From the cell containing the given text, extract its center point as [x, y] coordinate. 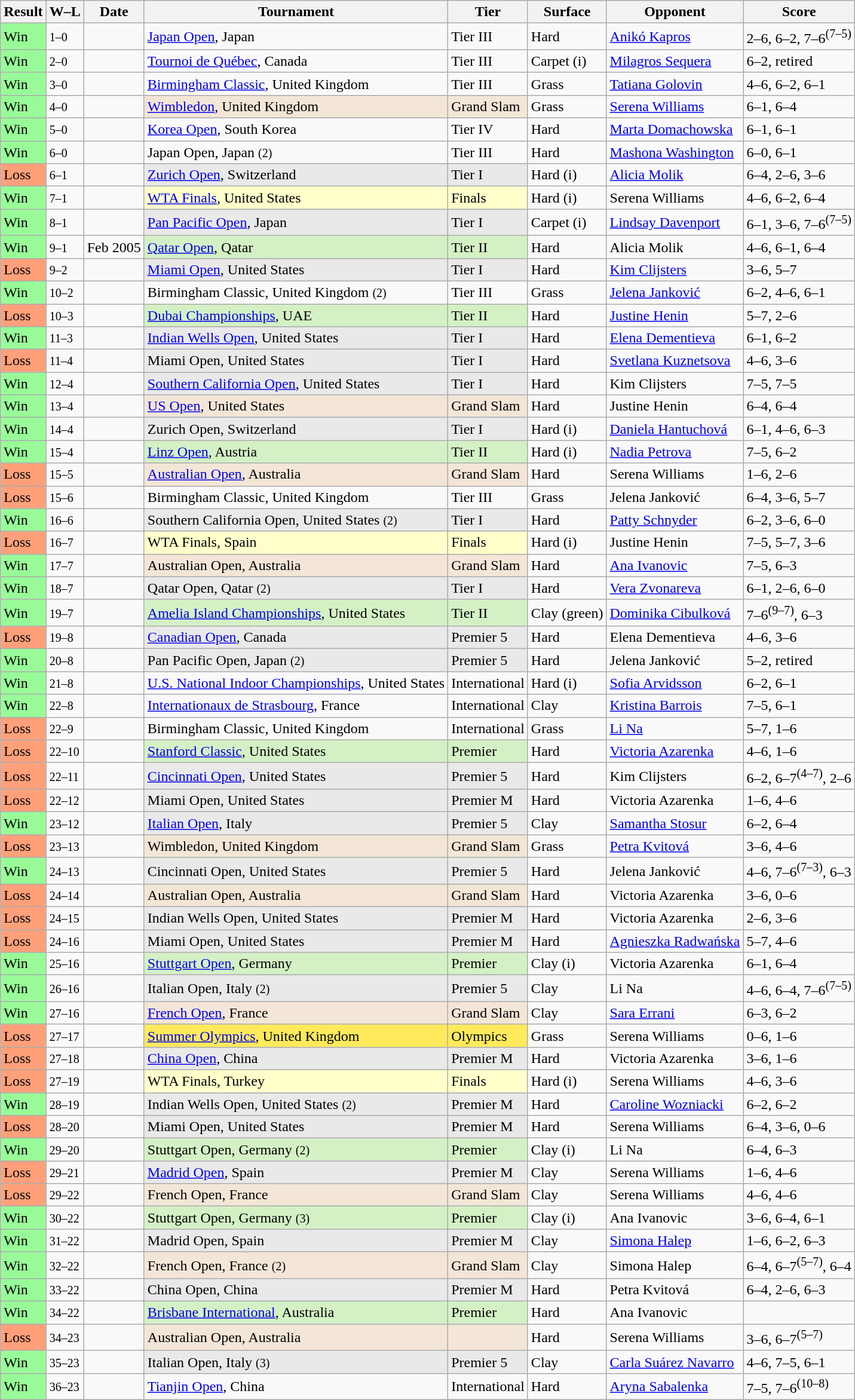
6–4, 3–6, 5–7 [799, 497]
4–6, 6–2, 6–4 [799, 198]
15–5 [65, 474]
Qatar Open, Qatar [296, 247]
Italian Open, Italy (3) [296, 1362]
Canadian Open, Canada [296, 638]
25–16 [65, 964]
22–10 [65, 751]
29–22 [65, 1195]
27–16 [65, 1013]
3–6, 4–6 [799, 846]
27–17 [65, 1036]
7–5, 7–6(10–8) [799, 1386]
1–0 [65, 37]
Mashona Washington [675, 152]
6–4, 6–4 [799, 406]
15–6 [65, 497]
23–13 [65, 846]
Japan Open, Japan (2) [296, 152]
28–20 [65, 1127]
Stuttgart Open, Germany [296, 964]
Daniela Hantuchová [675, 429]
16–7 [65, 543]
Clay (green) [567, 613]
Nadia Petrova [675, 452]
24–13 [65, 871]
32–22 [65, 1266]
6–2, 6–7(4–7), 2–6 [799, 776]
16–6 [65, 520]
W–L [65, 12]
27–18 [65, 1059]
3–6, 5–7 [799, 269]
22–8 [65, 706]
Score [799, 12]
Tournament [296, 12]
Olympics [488, 1036]
4–6, 7–5, 6–1 [799, 1362]
WTA Finals, Turkey [296, 1082]
6–1, 4–6, 6–3 [799, 429]
35–23 [65, 1362]
1–6, 6–2, 6–3 [799, 1240]
Vera Zvonareva [675, 588]
Stuttgart Open, Germany (2) [296, 1150]
27–19 [65, 1082]
3–6, 6–7(5–7) [799, 1337]
Italian Open, Italy (2) [296, 988]
5–2, retired [799, 660]
2–6, 6–2, 7–6(7–5) [799, 37]
30–22 [65, 1218]
3–0 [65, 84]
9–2 [65, 269]
26–16 [65, 988]
6–4, 2–6, 3–6 [799, 175]
7–6(9–7), 6–3 [799, 613]
Date [114, 12]
Caroline Wozniacki [675, 1104]
WTA Finals, United States [296, 198]
6–4, 2–6, 6–3 [799, 1290]
33–22 [65, 1290]
31–22 [65, 1240]
6–0 [65, 152]
Stuttgart Open, Germany (3) [296, 1218]
Southern California Open, United States [296, 384]
2–6, 3–6 [799, 918]
36–23 [65, 1386]
Stanford Classic, United States [296, 751]
14–4 [65, 429]
Kristina Barrois [675, 706]
11–3 [65, 338]
21–8 [65, 683]
10–2 [65, 292]
6–2, 6–4 [799, 823]
29–20 [65, 1150]
17–7 [65, 565]
29–21 [65, 1172]
12–4 [65, 384]
23–12 [65, 823]
4–6, 6–1, 6–4 [799, 247]
4–6, 1–6 [799, 751]
French Open, France (2) [296, 1266]
5–7, 1–6 [799, 728]
6–1 [65, 175]
7–5, 6–2 [799, 452]
34–23 [65, 1337]
18–7 [65, 588]
22–12 [65, 801]
24–14 [65, 896]
13–4 [65, 406]
7–5, 6–1 [799, 706]
24–15 [65, 918]
19–7 [65, 613]
5–7, 2–6 [799, 315]
Summer Olympics, United Kingdom [296, 1036]
8–1 [65, 222]
Svetlana Kuznetsova [675, 361]
6–3, 6–2 [799, 1013]
28–19 [65, 1104]
Tatiana Golovin [675, 84]
Qatar Open, Qatar (2) [296, 588]
6–2, 4–6, 6–1 [799, 292]
Result [23, 12]
WTA Finals, Spain [296, 543]
22–11 [65, 776]
9–1 [65, 247]
6–1, 3–6, 7–6(7–5) [799, 222]
6–1, 6–2 [799, 338]
Japan Open, Japan [296, 37]
4–0 [65, 106]
6–1, 6–1 [799, 130]
11–4 [65, 361]
Amelia Island Championships, United States [296, 613]
Pan Pacific Open, Japan [296, 222]
Aryna Sabalenka [675, 1386]
24–16 [65, 941]
Tier [488, 12]
Indian Wells Open, United States (2) [296, 1104]
5–0 [65, 130]
Linz Open, Austria [296, 452]
Brisbane International, Australia [296, 1313]
US Open, United States [296, 406]
Tier IV [488, 130]
Sofia Arvidsson [675, 683]
Anikó Kapros [675, 37]
20–8 [65, 660]
Italian Open, Italy [296, 823]
4–6, 4–6 [799, 1195]
2–0 [65, 61]
Samantha Stosur [675, 823]
4–6, 6–4, 7–6(7–5) [799, 988]
3–6, 1–6 [799, 1059]
Korea Open, South Korea [296, 130]
22–9 [65, 728]
5–7, 4–6 [799, 941]
Marta Domachowska [675, 130]
3–6, 0–6 [799, 896]
Opponent [675, 12]
Sara Errani [675, 1013]
6–0, 6–1 [799, 152]
34–22 [65, 1313]
4–6, 6–2, 6–1 [799, 84]
Tournoi de Québec, Canada [296, 61]
3–6, 6–4, 6–1 [799, 1218]
Pan Pacific Open, Japan (2) [296, 660]
Dominika Cibulková [675, 613]
6–2, 6–2 [799, 1104]
Tianjin Open, China [296, 1386]
19–8 [65, 638]
6–4, 6–7(5–7), 6–4 [799, 1266]
Lindsay Davenport [675, 222]
Agnieszka Radwańska [675, 941]
6–2, retired [799, 61]
Feb 2005 [114, 247]
Dubai Championships, UAE [296, 315]
10–3 [65, 315]
Carla Suárez Navarro [675, 1362]
Southern California Open, United States (2) [296, 520]
6–2, 3–6, 6–0 [799, 520]
0–6, 1–6 [799, 1036]
Birmingham Classic, United Kingdom (2) [296, 292]
Milagros Sequera [675, 61]
6–1, 2–6, 6–0 [799, 588]
6–2, 6–1 [799, 683]
Internationaux de Strasbourg, France [296, 706]
15–4 [65, 452]
Surface [567, 12]
Patty Schnyder [675, 520]
6–4, 3–6, 0–6 [799, 1127]
1–6, 2–6 [799, 474]
4–6, 7–6(7–3), 6–3 [799, 871]
6–4, 6–3 [799, 1150]
7–1 [65, 198]
7–5, 5–7, 3–6 [799, 543]
U.S. National Indoor Championships, United States [296, 683]
7–5, 6–3 [799, 565]
7–5, 7–5 [799, 384]
